Locate the cell with the specified text and output its [x, y] center coordinate. 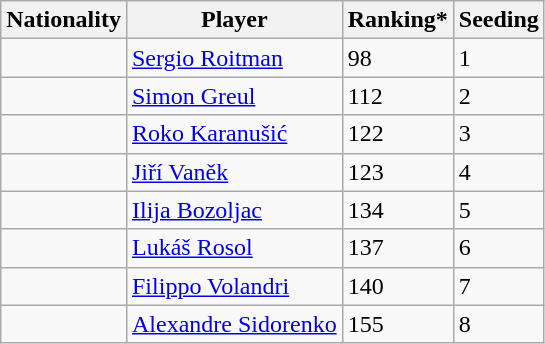
155 [398, 324]
5 [498, 210]
2 [498, 96]
7 [498, 286]
Jiří Vaněk [234, 172]
Seeding [498, 20]
3 [498, 134]
Roko Karanušić [234, 134]
Alexandre Sidorenko [234, 324]
122 [398, 134]
Sergio Roitman [234, 58]
4 [498, 172]
137 [398, 248]
Lukáš Rosol [234, 248]
Player [234, 20]
Ranking* [398, 20]
112 [398, 96]
8 [498, 324]
134 [398, 210]
Filippo Volandri [234, 286]
1 [498, 58]
Nationality [64, 20]
140 [398, 286]
123 [398, 172]
98 [398, 58]
Simon Greul [234, 96]
Ilija Bozoljac [234, 210]
6 [498, 248]
